Determine the (x, y) coordinate at the center of the cell enclosing the given text.  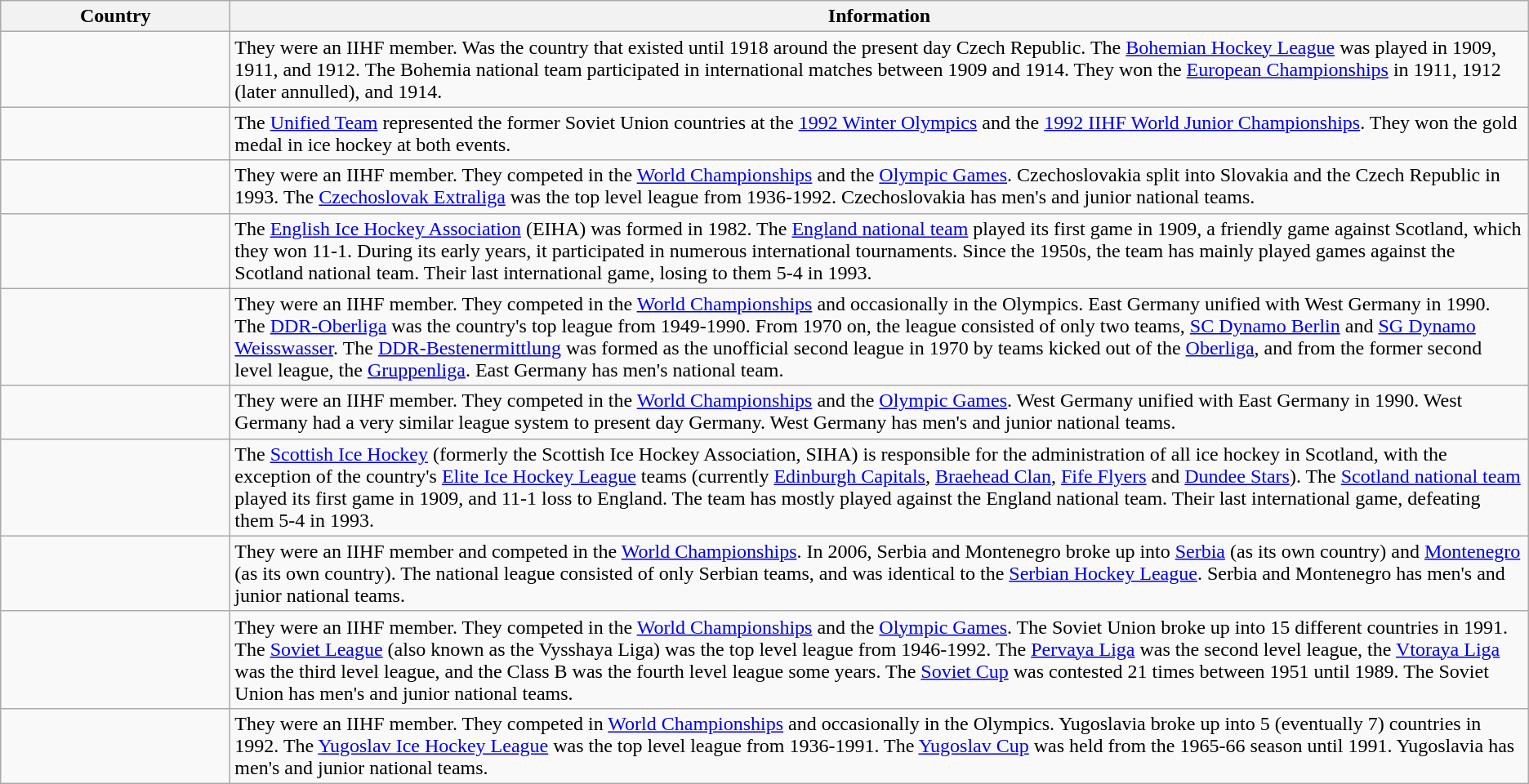
Country (116, 16)
Information (879, 16)
